Scan for the cell matching the given text and deliver its [x, y] coordinate at center. 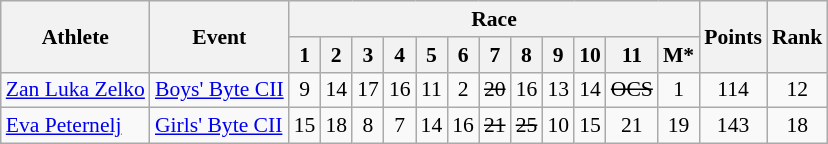
Event [220, 36]
Race [494, 19]
13 [558, 90]
OCS [632, 90]
Boys' Byte CII [220, 90]
4 [400, 55]
Athlete [76, 36]
Girls' Byte CII [220, 126]
M* [678, 55]
114 [733, 90]
19 [678, 126]
5 [432, 55]
Rank [798, 36]
143 [733, 126]
20 [495, 90]
Eva Peternelj [76, 126]
6 [463, 55]
Points [733, 36]
12 [798, 90]
Zan Luka Zelko [76, 90]
3 [368, 55]
17 [368, 90]
25 [527, 126]
